Return the (X, Y) coordinate for the center point of the cell that contains the specified text.  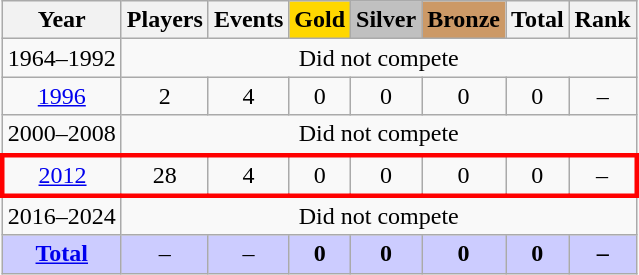
1964–1992 (62, 58)
28 (164, 174)
2016–2024 (62, 216)
2000–2008 (62, 135)
Rank (602, 20)
2012 (62, 174)
1996 (62, 96)
Silver (386, 20)
Bronze (464, 20)
Gold (320, 20)
Events (248, 20)
2 (164, 96)
Year (62, 20)
Players (164, 20)
